Provide the [x, y] coordinate of the cell's center where the given text is located.  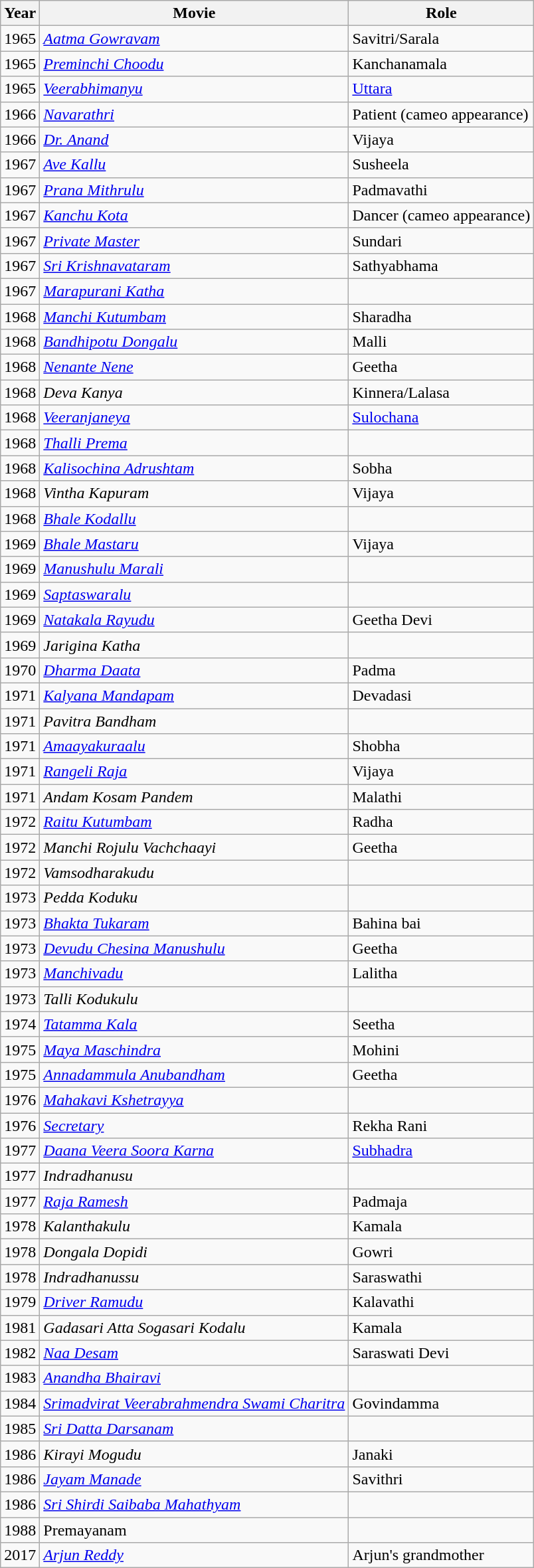
Seetha [441, 1024]
Padmaja [441, 1201]
1984 [20, 1403]
Sri Datta Darsanam [194, 1429]
1988 [20, 1529]
Anandha Bhairavi [194, 1378]
Vintha Kapuram [194, 493]
Andam Kosam Pandem [194, 797]
Saraswati Devi [441, 1353]
Vamsodharakudu [194, 873]
Savitri/Sarala [441, 39]
Raitu Kutumbam [194, 822]
1979 [20, 1302]
Kalisochina Adrushtam [194, 468]
Jarigina Katha [194, 645]
Pedda Koduku [194, 898]
Role [441, 13]
Saraswathi [441, 1277]
Dr. Anand [194, 139]
Manchi Kutumbam [194, 317]
Padma [441, 670]
Gowri [441, 1252]
Manchivadu [194, 974]
Malathi [441, 797]
Sulochana [441, 418]
Bahina bai [441, 923]
Private Master [194, 240]
Uttara [441, 89]
Geetha Devi [441, 620]
Marapurani Katha [194, 291]
Jayam Manade [194, 1479]
Sathyabhama [441, 266]
Dongala Dopidi [194, 1252]
Prana Mithrulu [194, 190]
Devudu Chesina Manushulu [194, 948]
Gadasari Atta Sogasari Kodalu [194, 1328]
Premayanam [194, 1529]
Bhale Mastaru [194, 544]
Rekha Rani [441, 1126]
Deva Kanya [194, 392]
Arjun's grandmother [441, 1555]
Annadammula Anubandham [194, 1075]
Thalli Prema [194, 443]
Patient (cameo appearance) [441, 114]
Subhadra [441, 1151]
Year [20, 13]
1981 [20, 1328]
Maya Maschindra [194, 1049]
1985 [20, 1429]
Arjun Reddy [194, 1555]
Kanchu Kota [194, 215]
Susheela [441, 165]
Kinnera/Lalasa [441, 392]
Ave Kallu [194, 165]
Bandhipotu Dongalu [194, 342]
Sri Krishnavataram [194, 266]
Driver Ramudu [194, 1302]
Raja Ramesh [194, 1201]
Radha [441, 822]
Saptaswaralu [194, 594]
Sundari [441, 240]
Shobha [441, 746]
Veerabhimanyu [194, 89]
Navarathri [194, 114]
Indradhanusu [194, 1176]
Preminchi Choodu [194, 64]
Mahakavi Kshetrayya [194, 1100]
Pavitra Bandham [194, 721]
1982 [20, 1353]
Padmavathi [441, 190]
Naa Desam [194, 1353]
Sri Shirdi Saibaba Mahathyam [194, 1504]
Amaayakuraalu [194, 746]
1974 [20, 1024]
Kalyana Mandapam [194, 695]
Tatamma Kala [194, 1024]
Kanchanamala [441, 64]
Veeranjaneya [194, 418]
Secretary [194, 1126]
Janaki [441, 1454]
Bhale Kodallu [194, 519]
Srimadvirat Veerabrahmendra Swami Charitra [194, 1403]
Kalanthakulu [194, 1227]
Bhakta Tukaram [194, 923]
Lalitha [441, 974]
Malli [441, 342]
1983 [20, 1378]
Daana Veera Soora Karna [194, 1151]
Sharadha [441, 317]
Talli Kodukulu [194, 999]
Sobha [441, 468]
Savithri [441, 1479]
Dancer (cameo appearance) [441, 215]
Devadasi [441, 695]
Dharma Daata [194, 670]
Manchi Rojulu Vachchaayi [194, 847]
Rangeli Raja [194, 772]
Aatma Gowravam [194, 39]
Indradhanussu [194, 1277]
Nenante Nene [194, 367]
1970 [20, 670]
Kalavathi [441, 1302]
Natakala Rayudu [194, 620]
Kirayi Mogudu [194, 1454]
Govindamma [441, 1403]
Manushulu Marali [194, 569]
Movie [194, 13]
2017 [20, 1555]
Mohini [441, 1049]
